Pinpoint the cell where the given text exists, returning its [x, y] midpoint coordinate. 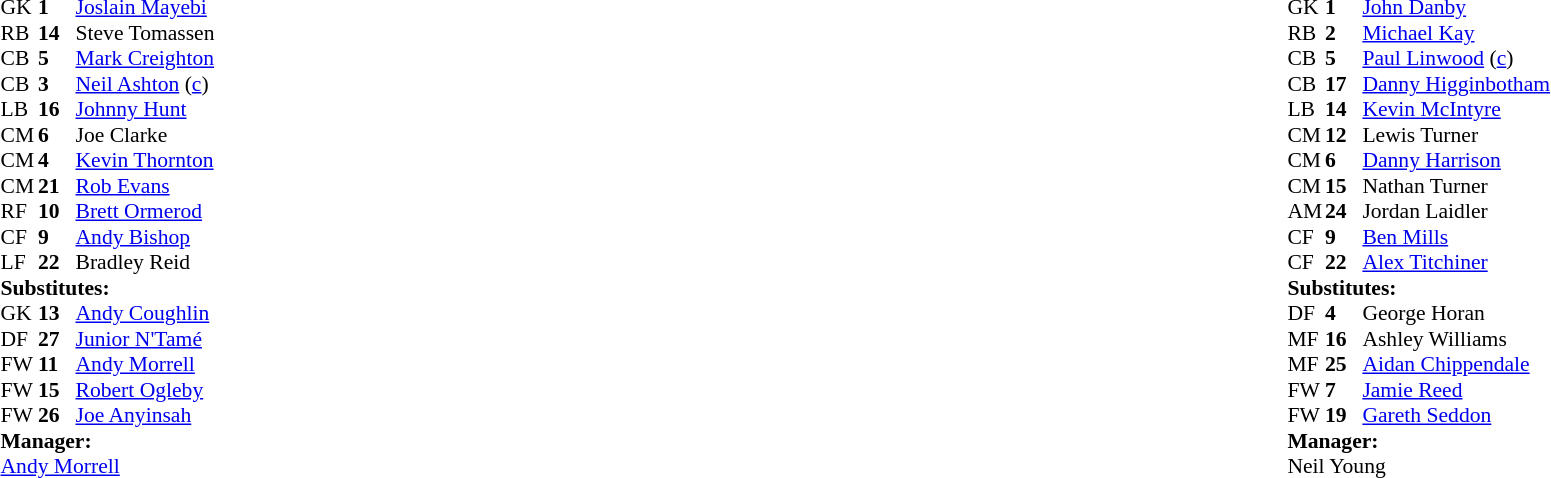
Joe Anyinsah [146, 415]
GK [19, 313]
Ashley Williams [1456, 339]
11 [57, 365]
Joe Clarke [146, 135]
25 [1344, 365]
AM [1306, 211]
Andy Bishop [146, 237]
Bradley Reid [146, 263]
3 [57, 84]
Steve Tomassen [146, 33]
Kevin Thornton [146, 161]
LF [19, 263]
Lewis Turner [1456, 135]
26 [57, 415]
Andy Coughlin [146, 313]
10 [57, 211]
24 [1344, 211]
Jordan Laidler [1456, 211]
Neil Ashton (c) [146, 84]
Jamie Reed [1456, 390]
Ben Mills [1456, 237]
Danny Harrison [1456, 161]
George Horan [1456, 313]
Andy Morrell [146, 365]
13 [57, 313]
Mark Creighton [146, 59]
19 [1344, 415]
Rob Evans [146, 186]
RF [19, 211]
Junior N'Tamé [146, 339]
2 [1344, 33]
27 [57, 339]
Michael Kay [1456, 33]
7 [1344, 390]
Danny Higginbotham [1456, 84]
21 [57, 186]
Kevin McIntyre [1456, 109]
17 [1344, 84]
Alex Titchiner [1456, 263]
Brett Ormerod [146, 211]
Johnny Hunt [146, 109]
12 [1344, 135]
Nathan Turner [1456, 186]
Gareth Seddon [1456, 415]
Robert Ogleby [146, 390]
Aidan Chippendale [1456, 365]
Paul Linwood (c) [1456, 59]
